Find where the given text appears and provide that cell's center as [X, Y] coordinate. 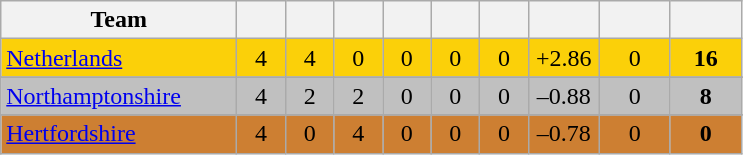
Netherlands [119, 58]
8 [706, 96]
+2.86 [564, 58]
Northamptonshire [119, 96]
–0.78 [564, 134]
Team [119, 20]
Hertfordshire [119, 134]
–0.88 [564, 96]
16 [706, 58]
